Return the (x, y) coordinate for the center point of the cell that contains the specified text.  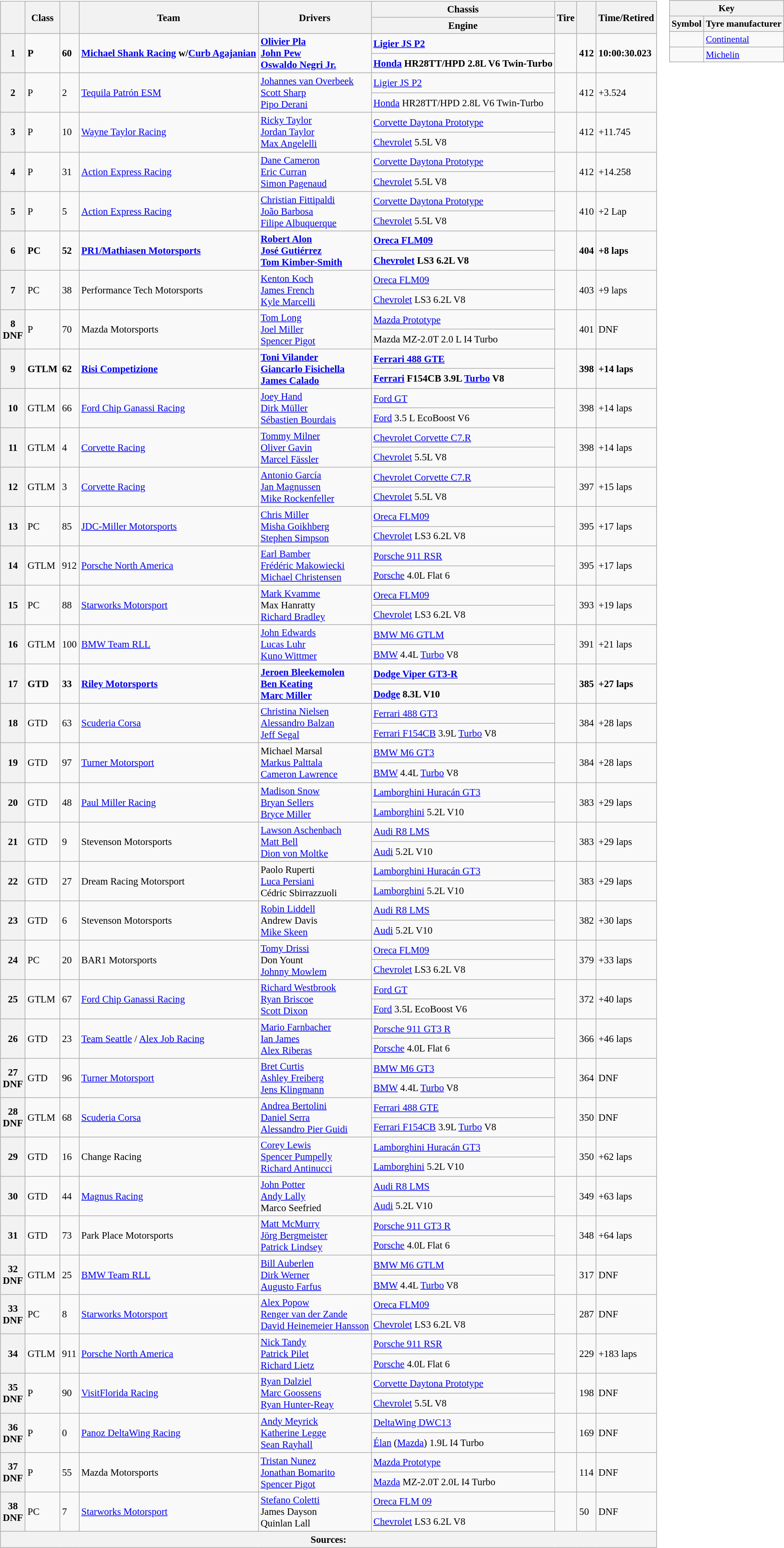
48 (70, 802)
+11.745 (626, 132)
JDC-Miller Motorsports (169, 526)
Dodge 8.3L V10 (463, 694)
88 (70, 605)
44 (70, 1196)
Earl Bamber Frédéric Makowiecki Michael Christensen (315, 566)
38DNF (13, 1511)
13 (13, 526)
26 (13, 1039)
Engine (463, 26)
17 (13, 684)
410 (587, 211)
Ford 3.5L EcoBoost V6 (463, 1009)
+19 laps (626, 605)
27DNF (13, 1078)
24 (13, 960)
348 (587, 1236)
349 (587, 1196)
Tristan Nunez Jonathan Bomarito Spencer Pigot (315, 1472)
Robert Alon José Gutiérrez Tom Kimber-Smith (315, 250)
287 (587, 1314)
Toni Vilander Giancarlo Fisichella James Calado (315, 369)
100 (70, 644)
Wayne Taylor Racing (169, 132)
404 (587, 250)
8 (70, 1314)
+9 laps (626, 290)
401 (587, 329)
Ryan Dalziel Marc Goossens Ryan Hunter-Reay (315, 1393)
Stefano Coletti James Dayson Quinlan Lall (315, 1511)
229 (587, 1354)
97 (70, 763)
Jeroen Bleekemolen Ben Keating Marc Miller (315, 684)
Christian Fittipaldi João Barbosa Filipe Albuquerque (315, 211)
Tom Long Joel Miller Spencer Pigot (315, 329)
+46 laps (626, 1039)
DeltaWing DWC13 (463, 1423)
Class (43, 17)
Change Racing (169, 1157)
27 (70, 881)
169 (587, 1433)
Michael Marsal Markus Palttala Cameron Lawrence (315, 763)
391 (587, 644)
37DNF (13, 1472)
35DNF (13, 1393)
Andrea Bertolini Daniel Serra Alessandro Pier Guidi (315, 1117)
Lawson Aschenbach Matt Bell Dion von Moltke (315, 842)
34 (13, 1354)
John Edwards Lucas Luhr Kuno Wittmer (315, 644)
Dane Cameron Eric Curran Simon Pagenaud (315, 172)
+14.258 (626, 172)
Mazda MZ-2.0T 2.0 L I4 Turbo (463, 339)
Key (727, 9)
90 (70, 1393)
364 (587, 1078)
Paul Miller Racing (169, 802)
912 (70, 566)
Olivier Pla John Pew Oswaldo Negri Jr. (315, 53)
Michael Shank Racing w/Curb Agajanian (169, 53)
19 (13, 763)
VisitFlorida Racing (169, 1393)
Tire (566, 17)
911 (70, 1354)
+63 laps (626, 1196)
11 (13, 447)
Performance Tech Motorsports (169, 290)
+64 laps (626, 1236)
Antonio García Jan Magnussen Mike Rockenfeller (315, 487)
14 (13, 566)
1 (13, 53)
317 (587, 1275)
+21 laps (626, 644)
Mark Kvamme Max Hanratty Richard Bradley (315, 605)
Christina Nielsen Alessandro Balzan Jeff Segal (315, 723)
38 (70, 290)
96 (70, 1078)
Bill Auberlen Dirk Werner Augusto Farfus (315, 1275)
Robin Liddell Andrew Davis Mike Skeen (315, 920)
Ricky Taylor Jordan Taylor Max Angelelli (315, 132)
30 (13, 1196)
Nick Tandy Patrick Pilet Richard Lietz (315, 1354)
29 (13, 1157)
+8 laps (626, 250)
Tommy Milner Oliver Gavin Marcel Fässler (315, 447)
366 (587, 1039)
Dream Racing Motorsport (169, 881)
66 (70, 408)
Magnus Racing (169, 1196)
63 (70, 723)
393 (587, 605)
Park Place Motorsports (169, 1236)
32DNF (13, 1275)
Joey Hand Dirk Müller Sébastien Bourdais (315, 408)
397 (587, 487)
Mazda MZ-2.0T 2.0L I4 Turbo (463, 1482)
372 (587, 999)
+2 Lap (626, 211)
10:00:30.023 (626, 53)
Tequila Patrón ESM (169, 93)
403 (587, 290)
379 (587, 960)
385 (587, 684)
Chris Miller Misha Goikhberg Stephen Simpson (315, 526)
Tyre manufacturer (744, 24)
+3.524 (626, 93)
+30 laps (626, 920)
382 (587, 920)
Drivers (315, 17)
33 (70, 684)
114 (587, 1472)
+15 laps (626, 487)
68 (70, 1117)
22 (13, 881)
Team Seattle / Alex Job Racing (169, 1039)
62 (70, 369)
8DNF (13, 329)
+62 laps (626, 1157)
73 (70, 1236)
Team (169, 17)
15 (13, 605)
55 (70, 1472)
Matt McMurry Jörg Bergmeister Patrick Lindsey (315, 1236)
Élan (Mazda) 1.9L I4 Turbo (463, 1443)
Dodge Viper GT3-R (463, 674)
+27 laps (626, 684)
21 (13, 842)
18 (13, 723)
33DNF (13, 1314)
85 (70, 526)
BAR1 Motorsports (169, 960)
Richard Westbrook Ryan Briscoe Scott Dixon (315, 999)
Risi Competizione (169, 369)
Tomy Drissi Don Yount Johnny Mowlem (315, 960)
Ferrari 488 GT3 (463, 713)
12 (13, 487)
Andy Meyrick Katherine Legge Sean Rayhall (315, 1433)
Michelin (744, 55)
Time/Retired (626, 17)
36DNF (13, 1433)
70 (70, 329)
Bret Curtis Ashley Freiberg Jens Klingmann (315, 1078)
50 (587, 1511)
67 (70, 999)
Mario Farnbacher Ian James Alex Riberas (315, 1039)
Corey Lewis Spencer Pumpelly Richard Antinucci (315, 1157)
60 (70, 53)
Continental (744, 39)
Riley Motorsports (169, 684)
Johannes van Overbeek Scott Sharp Pipo Derani (315, 93)
Kenton Koch James French Kyle Marcelli (315, 290)
198 (587, 1393)
+183 laps (626, 1354)
PR1/Mathiasen Motorsports (169, 250)
Chassis (463, 9)
0 (70, 1433)
28DNF (13, 1117)
Madison Snow Bryan Sellers Bryce Miller (315, 802)
Sources: (329, 1539)
John Potter Andy Lally Marco Seefried (315, 1196)
Alex Popow Renger van der Zande David Heinemeier Hansson (315, 1314)
Oreca FLM 09 (463, 1502)
Panoz DeltaWing Racing (169, 1433)
Paolo Ruperti Luca Persiani Cédric Sbirrazzuoli (315, 881)
Ford 3.5 L EcoBoost V6 (463, 418)
Symbol (687, 24)
+40 laps (626, 999)
52 (70, 250)
+33 laps (626, 960)
